Return the [X, Y] coordinate for the center point of the cell that contains the specified text.  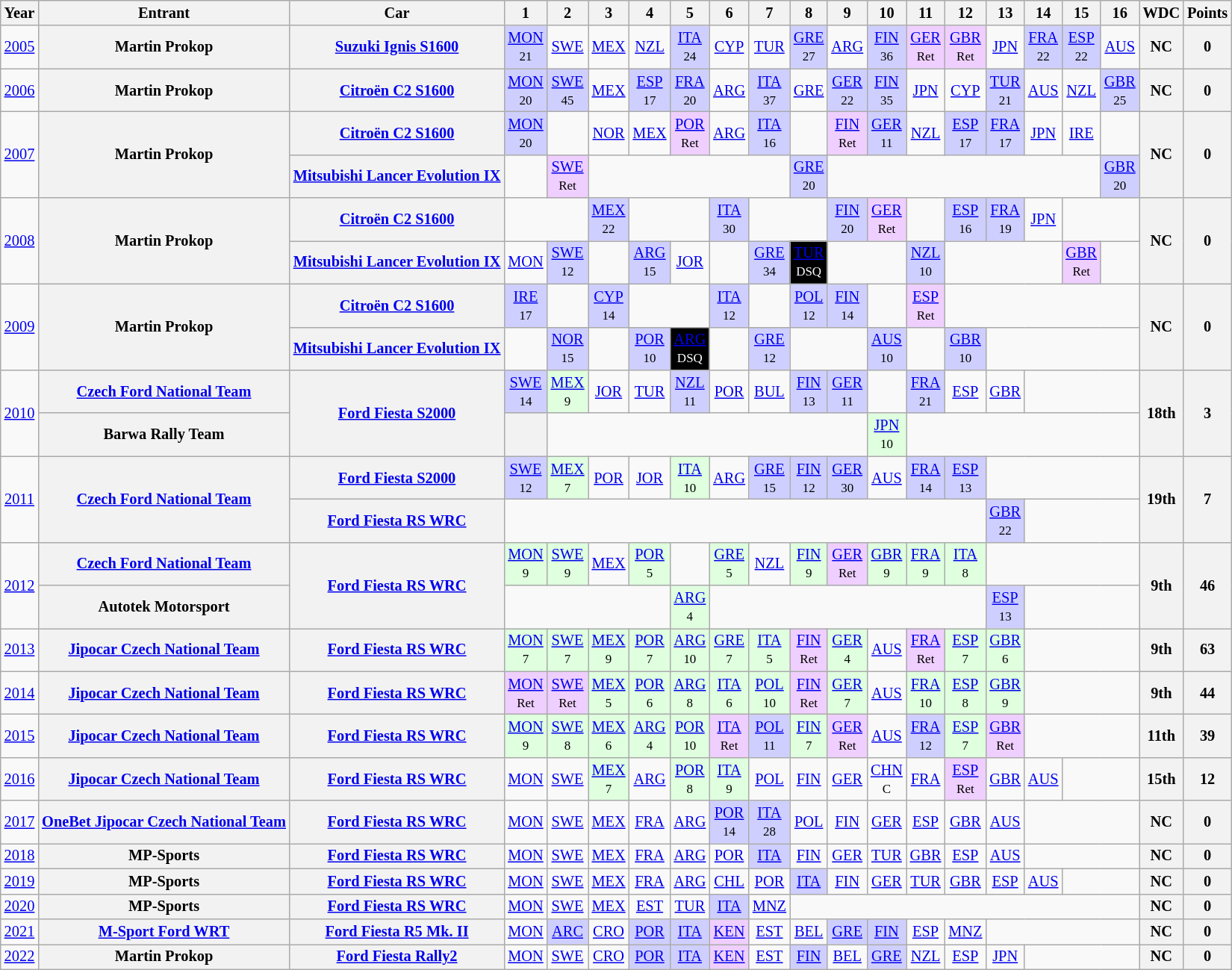
NZL10 [926, 262]
WDC [1162, 13]
POR8 [690, 779]
GRE34 [769, 262]
GER22 [847, 90]
FIN35 [887, 90]
ITA5 [769, 650]
ARGDSQ [690, 349]
IRE [1081, 133]
MEX5 [609, 693]
2011 [19, 499]
2016 [19, 779]
44 [1207, 693]
SWE14 [526, 391]
2007 [19, 154]
2019 [19, 881]
POL12 [809, 305]
GER30 [847, 478]
16 [1120, 13]
GRE20 [809, 176]
ARG10 [690, 650]
SWE7 [567, 650]
MON7 [526, 650]
11 [926, 13]
ARG8 [690, 693]
FRA17 [1005, 133]
FRA14 [926, 478]
POR7 [650, 650]
FRARet [926, 650]
FIN14 [847, 305]
FRA21 [926, 391]
GER7 [847, 693]
ARG15 [650, 262]
6 [729, 13]
IRE17 [526, 305]
NOR [609, 133]
GBR6 [1005, 650]
Points [1207, 13]
9 [847, 13]
ESP16 [965, 220]
FRA9 [926, 564]
ESP22 [1081, 47]
NZL11 [690, 391]
GBR22 [1005, 520]
Entrant [164, 13]
MEX6 [609, 736]
Year [19, 13]
FIN36 [887, 47]
46 [1207, 585]
2005 [19, 47]
2015 [19, 736]
FIN12 [809, 478]
NOR15 [567, 349]
ITA10 [690, 478]
ITA6 [729, 693]
2017 [19, 822]
5 [690, 13]
2021 [19, 931]
ITA12 [729, 305]
GBR20 [1120, 176]
FIN9 [809, 564]
ITA28 [769, 822]
63 [1207, 650]
BUL [769, 391]
FRA20 [690, 90]
CHNC [887, 779]
ITA16 [769, 133]
1 [526, 13]
Suzuki Ignis S1600 [397, 47]
SWE45 [567, 90]
ARC [567, 931]
GRE5 [729, 564]
GRE12 [769, 349]
2009 [19, 327]
OneBet Jipocar Czech National Team [164, 822]
FIN13 [809, 391]
ESP8 [965, 693]
11th [1162, 736]
8 [809, 13]
POL10 [769, 693]
FRA22 [1043, 47]
TUR21 [1005, 90]
ITARet [729, 736]
POR6 [650, 693]
POR14 [729, 822]
ITA24 [690, 47]
13 [1005, 13]
GBR25 [1120, 90]
GRE15 [769, 478]
15th [1162, 779]
POL11 [769, 736]
ITA9 [729, 779]
2013 [19, 650]
MONRet [526, 693]
SWE9 [567, 564]
PORRet [690, 133]
M-Sport Ford WRT [164, 931]
CYP14 [609, 305]
ITA30 [729, 220]
2018 [19, 856]
ITA37 [769, 90]
2010 [19, 412]
2012 [19, 585]
19th [1162, 499]
POR5 [650, 564]
Autotek Motorsport [164, 607]
FRA12 [926, 736]
FIN20 [847, 220]
MEX22 [609, 220]
Ford Fiesta Rally2 [397, 957]
FRA10 [926, 693]
2022 [19, 957]
GRE7 [729, 650]
MON21 [526, 47]
GER4 [847, 650]
18th [1162, 412]
2020 [19, 907]
Ford Fiesta R5 Mk. II [397, 931]
AUS10 [887, 349]
39 [1207, 736]
JPN10 [887, 435]
4 [650, 13]
2014 [19, 693]
GBR10 [965, 349]
TURDSQ [809, 262]
2 [567, 13]
Barwa Rally Team [164, 435]
CHL [729, 881]
14 [1043, 13]
SWE8 [567, 736]
2006 [19, 90]
10 [887, 13]
15 [1081, 13]
FRA19 [1005, 220]
FIN7 [809, 736]
Car [397, 13]
2008 [19, 240]
GRE27 [809, 47]
ITA8 [965, 564]
